Pinpoint the cell where the given text exists, returning its [X, Y] midpoint coordinate. 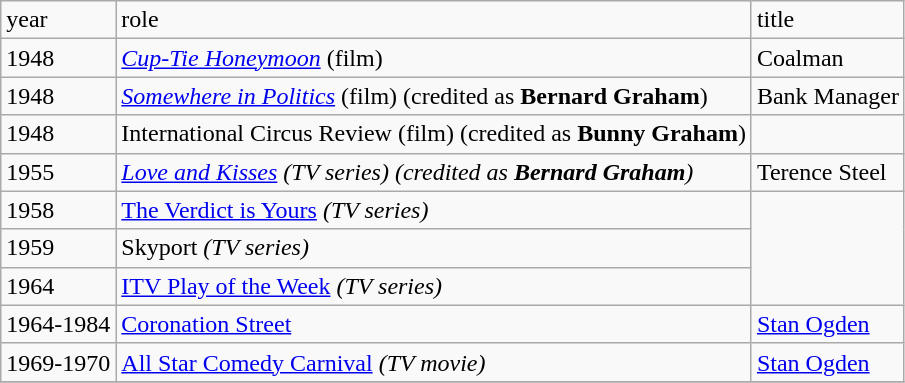
All Star Comedy Carnival (TV movie) [434, 362]
role [434, 20]
1958 [58, 210]
title [828, 20]
Coalman [828, 58]
Terence Steel [828, 172]
Skyport (TV series) [434, 248]
Bank Manager [828, 96]
Cup-Tie Honeymoon (film) [434, 58]
Coronation Street [434, 324]
year [58, 20]
Somewhere in Politics (film) (credited as Bernard Graham) [434, 96]
1964 [58, 286]
1955 [58, 172]
Love and Kisses (TV series) (credited as Bernard Graham) [434, 172]
1969-1970 [58, 362]
1964-1984 [58, 324]
ITV Play of the Week (TV series) [434, 286]
International Circus Review (film) (credited as Bunny Graham) [434, 134]
The Verdict is Yours (TV series) [434, 210]
1959 [58, 248]
